From the cell containing the given text, extract its center point as [x, y] coordinate. 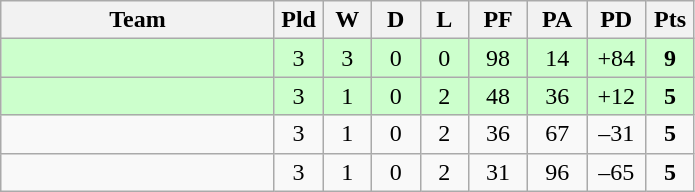
96 [558, 172]
+84 [616, 58]
Pld [298, 20]
+12 [616, 96]
Team [138, 20]
–31 [616, 134]
W [348, 20]
Pts [670, 20]
PF [498, 20]
98 [498, 58]
14 [558, 58]
48 [498, 96]
D [396, 20]
L [444, 20]
–65 [616, 172]
PD [616, 20]
67 [558, 134]
PA [558, 20]
9 [670, 58]
31 [498, 172]
